Extract the [x, y] coordinate from the center of the cell holding the provided text.  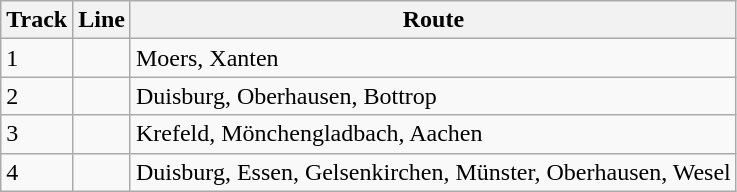
Route [433, 20]
Duisburg, Oberhausen, Bottrop [433, 96]
Track [37, 20]
Moers, Xanten [433, 58]
Line [102, 20]
4 [37, 172]
1 [37, 58]
Duisburg, Essen, Gelsenkirchen, Münster, Oberhausen, Wesel [433, 172]
Krefeld, Mönchengladbach, Aachen [433, 134]
2 [37, 96]
3 [37, 134]
